From the cell containing the given text, extract its center point as [x, y] coordinate. 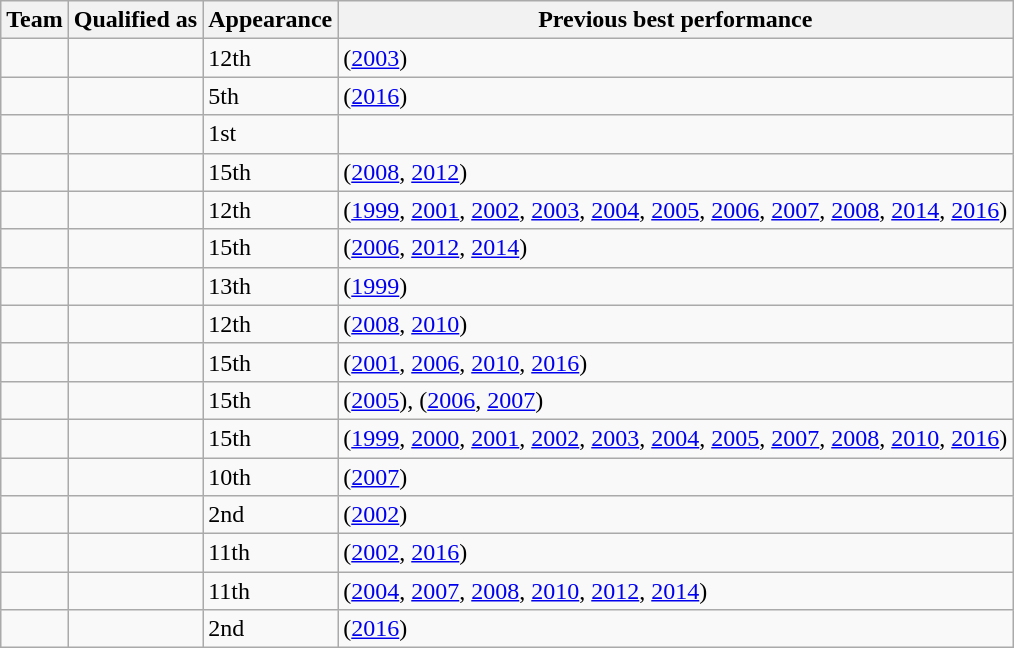
(2003) [676, 58]
5th [270, 96]
(2008, 2010) [676, 324]
(2007) [676, 477]
(2002) [676, 515]
(2006, 2012, 2014) [676, 248]
(2004, 2007, 2008, 2010, 2012, 2014) [676, 591]
10th [270, 477]
Team [35, 20]
(1999, 2001, 2002, 2003, 2004, 2005, 2006, 2007, 2008, 2014, 2016) [676, 210]
Qualified as [135, 20]
Previous best performance [676, 20]
(1999) [676, 286]
1st [270, 134]
(2005), (2006, 2007) [676, 400]
13th [270, 286]
Appearance [270, 20]
(2002, 2016) [676, 553]
(2001, 2006, 2010, 2016) [676, 362]
(2008, 2012) [676, 172]
(1999, 2000, 2001, 2002, 2003, 2004, 2005, 2007, 2008, 2010, 2016) [676, 438]
